Pinpoint the cell where the given text exists, returning its [x, y] midpoint coordinate. 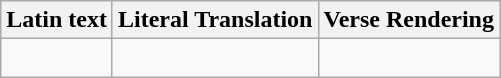
Verse Rendering [409, 20]
Literal Translation [215, 20]
Latin text [57, 20]
